Find where the given text appears and provide that cell's center as (X, Y) coordinate. 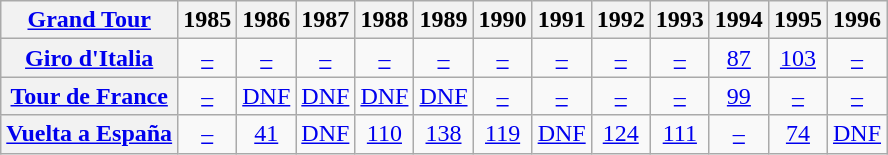
1993 (680, 20)
111 (680, 134)
1987 (326, 20)
1992 (620, 20)
99 (738, 96)
Tour de France (90, 96)
138 (444, 134)
103 (798, 58)
1994 (738, 20)
74 (798, 134)
1991 (562, 20)
1995 (798, 20)
124 (620, 134)
41 (266, 134)
1996 (856, 20)
119 (502, 134)
87 (738, 58)
1985 (208, 20)
110 (384, 134)
1988 (384, 20)
Grand Tour (90, 20)
Giro d'Italia (90, 58)
Vuelta a España (90, 134)
1986 (266, 20)
1990 (502, 20)
1989 (444, 20)
